Extract the [X, Y] coordinate from the center of the cell holding the provided text.  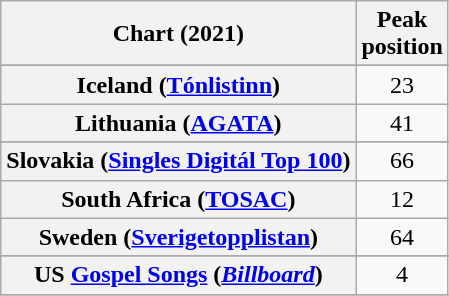
66 [402, 161]
Chart (2021) [178, 34]
12 [402, 199]
Iceland (Tónlistinn) [178, 85]
Slovakia (Singles Digitál Top 100) [178, 161]
Sweden (Sverigetopplistan) [178, 237]
South Africa (TOSAC) [178, 199]
Lithuania (AGATA) [178, 123]
US Gospel Songs (Billboard) [178, 275]
Peakposition [402, 34]
4 [402, 275]
64 [402, 237]
41 [402, 123]
23 [402, 85]
